Pinpoint the cell where the given text exists, returning its [X, Y] midpoint coordinate. 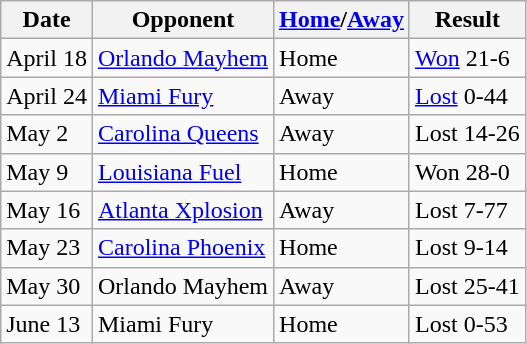
Atlanta Xplosion [182, 210]
Home/Away [342, 20]
May 16 [47, 210]
May 2 [47, 134]
May 30 [47, 286]
May 9 [47, 172]
April 24 [47, 96]
Won 21-6 [467, 58]
Lost 25-41 [467, 286]
Lost 0-53 [467, 324]
Won 28-0 [467, 172]
Lost 0-44 [467, 96]
Result [467, 20]
Carolina Phoenix [182, 248]
April 18 [47, 58]
Lost 7-77 [467, 210]
Lost 9-14 [467, 248]
June 13 [47, 324]
Lost 14-26 [467, 134]
May 23 [47, 248]
Date [47, 20]
Carolina Queens [182, 134]
Louisiana Fuel [182, 172]
Opponent [182, 20]
